From the cell containing the given text, extract its center point as [X, Y] coordinate. 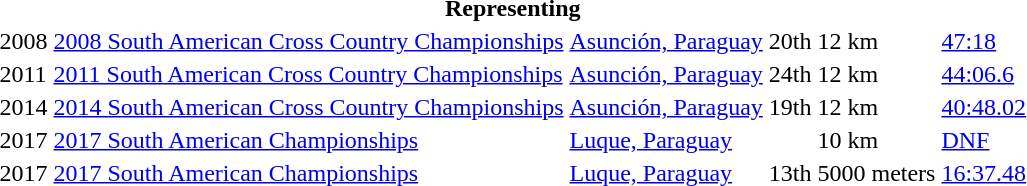
2008 South American Cross Country Championships [308, 41]
Luque, Paraguay [666, 140]
2011 South American Cross Country Championships [308, 74]
24th [790, 74]
20th [790, 41]
19th [790, 107]
10 km [876, 140]
2017 South American Championships [308, 140]
2014 South American Cross Country Championships [308, 107]
